Locate the cell with the specified text and output its [x, y] center coordinate. 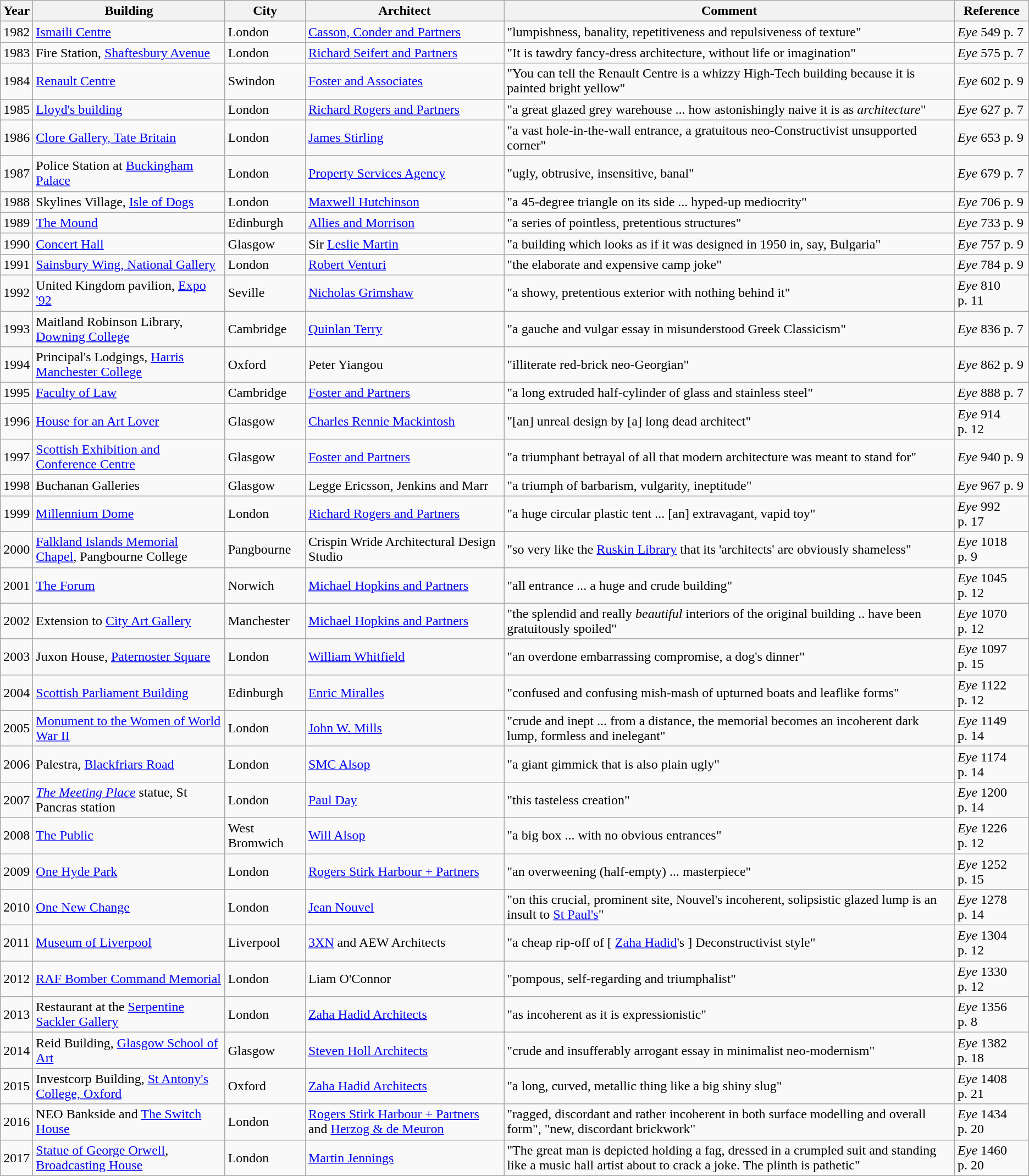
1990 [16, 244]
The Public [129, 836]
2008 [16, 836]
Liam O'Connor [405, 979]
Will Alsop [405, 836]
Manchester [265, 621]
Jean Nouvel [405, 907]
2004 [16, 693]
Investcorp Building, St Antony's College, Oxford [129, 1086]
1992 [16, 292]
Martin Jennings [405, 1158]
Building [129, 11]
2009 [16, 871]
Eye 679 p. 7 [992, 174]
House for an Art Lover [129, 421]
Scottish Exhibition and Conference Centre [129, 457]
Eye 784 p. 9 [992, 264]
"ragged, discordant and rather incoherent in both surface modelling and overall form", "new, discordant brickwork" [729, 1122]
"an overweening (half-empty) ... masterpiece" [729, 871]
Peter Yiangou [405, 365]
Clore Gallery, Tate Britain [129, 137]
2007 [16, 799]
Eye 575 p. 7 [992, 53]
"a big box ... with no obvious entrances" [729, 836]
Eye 1149 p. 14 [992, 728]
Eye 602 p. 9 [992, 81]
Crispin Wride Architectural Design Studio [405, 550]
Eye 940 p. 9 [992, 457]
Eye 992 p. 17 [992, 514]
1991 [16, 264]
Eye 549 p. 7 [992, 32]
"pompous, self-regarding and triumphalist" [729, 979]
Rogers Stirk Harbour + Partners and Herzog & de Meuron [405, 1122]
Norwich [265, 585]
Eye 1070 p. 12 [992, 621]
Maitland Robinson Library, Downing College [129, 329]
"a huge circular plastic tent ... [an] extravagant, vapid toy" [729, 514]
The Meeting Place statue, St Pancras station [129, 799]
Legge Ericsson, Jenkins and Marr [405, 485]
2011 [16, 943]
Juxon House, Paternoster Square [129, 656]
"on this crucial, prominent site, Nouvel's incoherent, solipsistic glazed lump is an insult to St Paul's" [729, 907]
Eye 1252 p. 15 [992, 871]
West Bromwich [265, 836]
Millennium Dome [129, 514]
The Mound [129, 223]
"a long extruded half-cylinder of glass and stainless steel" [729, 393]
United Kingdom pavilion, Expo '92 [129, 292]
Eye 1097 p. 15 [992, 656]
Charles Rennie Mackintosh [405, 421]
1995 [16, 393]
Reid Building, Glasgow School of Art [129, 1050]
Eye 1045 p. 12 [992, 585]
"crude and insufferably arrogant essay in minimalist neo-modernism" [729, 1050]
Skylines Village, Isle of Dogs [129, 202]
Sir Leslie Martin [405, 244]
2005 [16, 728]
"a long, curved, metallic thing like a big shiny slug" [729, 1086]
Eye 627 p. 7 [992, 109]
Eye 888 p. 7 [992, 393]
2000 [16, 550]
Falkland Islands Memorial Chapel, Pangbourne College [129, 550]
1997 [16, 457]
1985 [16, 109]
Eye 1018 p. 9 [992, 550]
3XN and AEW Architects [405, 943]
2001 [16, 585]
Palestra, Blackfriars Road [129, 764]
Eye 1356 p. 8 [992, 1015]
"a cheap rip-off of [ Zaha Hadid's ] Deconstructivist style" [729, 943]
Robert Venturi [405, 264]
Eye 653 p. 9 [992, 137]
"lumpishness, banality, repetitiveness and repulsiveness of texture" [729, 32]
Sainsbury Wing, National Gallery [129, 264]
Seville [265, 292]
Richard Seifert and Partners [405, 53]
Allies and Morrison [405, 223]
1988 [16, 202]
"You can tell the Renault Centre is a whizzy High-Tech building because it is painted bright yellow" [729, 81]
Reference [992, 11]
RAF Bomber Command Memorial [129, 979]
Restaurant at the Serpentine Sackler Gallery [129, 1015]
2003 [16, 656]
Eye 914 p. 12 [992, 421]
2014 [16, 1050]
Enric Miralles [405, 693]
"a triumphant betrayal of all that modern architecture was meant to stand for" [729, 457]
Eye 1382 p. 18 [992, 1050]
Eye 733 p. 9 [992, 223]
2015 [16, 1086]
Extension to City Art Gallery [129, 621]
Lloyd's building [129, 109]
Monument to the Women of World War II [129, 728]
One Hyde Park [129, 871]
Fire Station, Shaftesbury Avenue [129, 53]
"a vast hole-in-the-wall entrance, a gratuitous neo-Constructivist unsupported corner" [729, 137]
Police Station at Buckingham Palace [129, 174]
"a gauche and vulgar essay in misunderstood Greek Classicism" [729, 329]
One New Change [129, 907]
Architect [405, 11]
Museum of Liverpool [129, 943]
Eye 757 p. 9 [992, 244]
"ugly, obtrusive, insensitive, banal" [729, 174]
2002 [16, 621]
2012 [16, 979]
"the splendid and really beautiful interiors of the original building .. have been gratuitously spoiled" [729, 621]
City [265, 11]
"all entrance ... a huge and crude building" [729, 585]
Concert Hall [129, 244]
"a 45-degree triangle on its side ... hyped-up mediocrity" [729, 202]
"a great glazed grey warehouse ... how astonishingly naive it is as architecture" [729, 109]
2013 [16, 1015]
Eye 1434 p. 20 [992, 1122]
"confused and confusing mish-mash of upturned boats and leaflike forms" [729, 693]
Renault Centre [129, 81]
Eye 810 p. 11 [992, 292]
1986 [16, 137]
Pangbourne [265, 550]
"the elaborate and expensive camp joke" [729, 264]
"a triumph of barbarism, vulgarity, ineptitude" [729, 485]
"this tasteless creation" [729, 799]
2006 [16, 764]
Eye 1174 p. 14 [992, 764]
Steven Holl Architects [405, 1050]
2010 [16, 907]
Eye 1226 p. 12 [992, 836]
Ismaili Centre [129, 32]
"so very like the Ruskin Library that its 'architects' are obviously shameless" [729, 550]
"as incoherent as it is expressionistic" [729, 1015]
Statue of George Orwell, Broadcasting House [129, 1158]
1994 [16, 365]
Maxwell Hutchinson [405, 202]
"crude and inept ... from a distance, the memorial becomes an incoherent dark lump, formless and inelegant" [729, 728]
1999 [16, 514]
Eye 706 p. 9 [992, 202]
Eye 1304 p. 12 [992, 943]
"illiterate red-brick neo-Georgian" [729, 365]
Eye 1200 p. 14 [992, 799]
NEO Bankside and The Switch House [129, 1122]
Buchanan Galleries [129, 485]
1998 [16, 485]
SMC Alsop [405, 764]
1996 [16, 421]
1984 [16, 81]
"a series of pointless, pretentious structures" [729, 223]
1987 [16, 174]
1982 [16, 32]
1983 [16, 53]
"a giant gimmick that is also plain ugly" [729, 764]
Paul Day [405, 799]
Property Services Agency [405, 174]
Liverpool [265, 943]
Quinlan Terry [405, 329]
Eye 1460 p. 20 [992, 1158]
Year [16, 11]
1993 [16, 329]
Rogers Stirk Harbour + Partners [405, 871]
Scottish Parliament Building [129, 693]
Nicholas Grimshaw [405, 292]
Eye 1330 p. 12 [992, 979]
John W. Mills [405, 728]
Casson, Conder and Partners [405, 32]
Foster and Associates [405, 81]
Swindon [265, 81]
William Whitfield [405, 656]
1989 [16, 223]
"[an] unreal design by [a] long dead architect" [729, 421]
Eye 1122 p. 12 [992, 693]
"a showy, pretentious exterior with nothing behind it" [729, 292]
"It is tawdry fancy-dress architecture, without life or imagination" [729, 53]
Comment [729, 11]
James Stirling [405, 137]
"an overdone embarrassing compromise, a dog's dinner" [729, 656]
"a building which looks as if it was designed in 1950 in, say, Bulgaria" [729, 244]
2017 [16, 1158]
2016 [16, 1122]
Faculty of Law [129, 393]
Eye 1278 p. 14 [992, 907]
Eye 1408 p. 21 [992, 1086]
Eye 836 p. 7 [992, 329]
Eye 862 p. 9 [992, 365]
Eye 967 p. 9 [992, 485]
The Forum [129, 585]
Principal's Lodgings, Harris Manchester College [129, 365]
